Detect which cell encompasses the target text, then output its [X, Y] center coordinate. 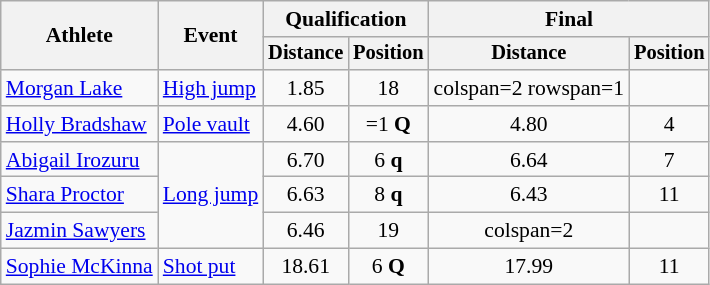
Qualification [346, 19]
Long jump [210, 196]
6 Q [388, 267]
Event [210, 36]
7 [669, 160]
8 q [388, 195]
Pole vault [210, 124]
6.63 [306, 195]
Holly Bradshaw [80, 124]
Shara Proctor [80, 195]
19 [388, 231]
Morgan Lake [80, 88]
17.99 [530, 267]
1.85 [306, 88]
6.64 [530, 160]
colspan=2 rowspan=1 [530, 88]
Jazmin Sawyers [80, 231]
4.80 [530, 124]
High jump [210, 88]
6.46 [306, 231]
=1 Q [388, 124]
18.61 [306, 267]
colspan=2 [530, 231]
6.43 [530, 195]
Shot put [210, 267]
Final [570, 19]
18 [388, 88]
Athlete [80, 36]
4.60 [306, 124]
6.70 [306, 160]
Abigail Irozuru [80, 160]
6 q [388, 160]
Sophie McKinna [80, 267]
4 [669, 124]
